Output the (X, Y) coordinate of the center of the cell containing the given text.  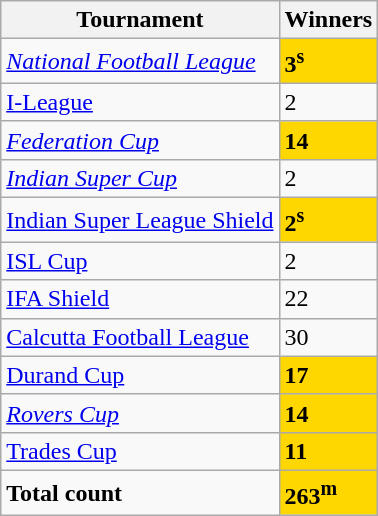
Indian Super Cup (140, 178)
Rovers Cup (140, 413)
Calcutta Football League (140, 337)
11 (328, 451)
IFA Shield (140, 299)
Trades Cup (140, 451)
Federation Cup (140, 140)
Indian Super League Shield (140, 220)
2s (328, 220)
National Football League (140, 62)
ISL Cup (140, 261)
Durand Cup (140, 375)
I-League (140, 102)
Tournament (140, 20)
Winners (328, 20)
3s (328, 62)
17 (328, 375)
22 (328, 299)
263m (328, 492)
Total count (140, 492)
30 (328, 337)
